Return (x, y) of the center of cell containing provided text 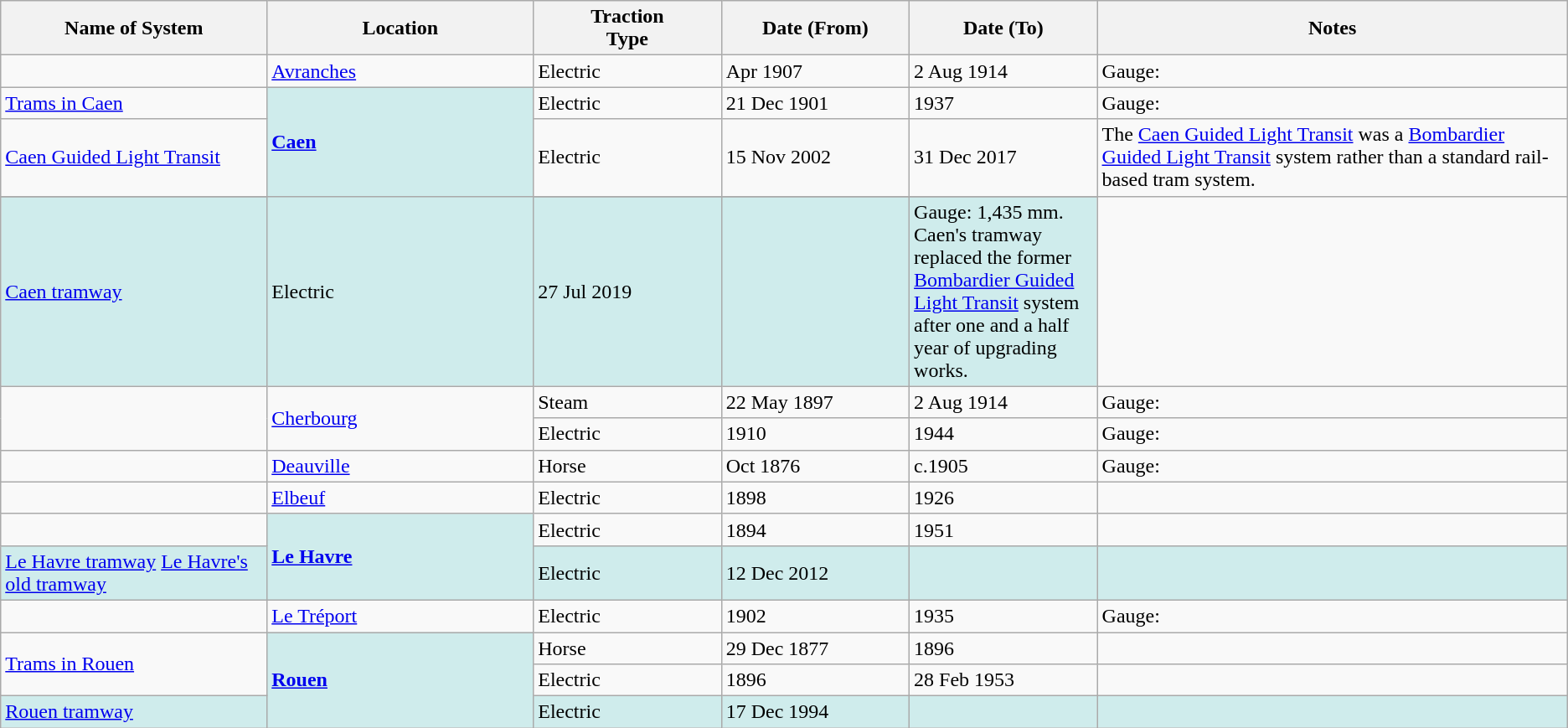
28 Feb 1953 (1003, 680)
Rouen tramway (134, 712)
Elbeuf (400, 498)
Apr 1907 (815, 71)
c.1905 (1003, 466)
Le Havre tramway Le Havre's old tramway (134, 573)
29 Dec 1877 (815, 648)
Avranches (400, 71)
Notes (1332, 28)
TractionType (627, 28)
Caen (400, 142)
Steam (627, 402)
15 Nov 2002 (815, 157)
1910 (815, 434)
Trams in Rouen (134, 663)
1902 (815, 616)
1937 (1003, 103)
Rouen (400, 679)
Date (To) (1003, 28)
Date (From) (815, 28)
27 Jul 2019 (627, 292)
12 Dec 2012 (815, 573)
31 Dec 2017 (1003, 157)
21 Dec 1901 (815, 103)
Gauge: 1,435 mm. Caen's tramway replaced the former Bombardier Guided Light Transit system after one and a half year of upgrading works. (1003, 292)
Cherbourg (400, 418)
Caen tramway (134, 292)
Caen Guided Light Transit (134, 157)
1944 (1003, 434)
22 May 1897 (815, 402)
Oct 1876 (815, 466)
17 Dec 1994 (815, 712)
Deauville (400, 466)
1894 (815, 529)
Le Tréport (400, 616)
1898 (815, 498)
The Caen Guided Light Transit was a Bombardier Guided Light Transit system rather than a standard rail-based tram system. (1332, 157)
Location (400, 28)
Name of System (134, 28)
Trams in Caen (134, 103)
Le Havre (400, 556)
1926 (1003, 498)
1935 (1003, 616)
1951 (1003, 529)
